Output the (x, y) coordinate of the center of the cell containing the given text.  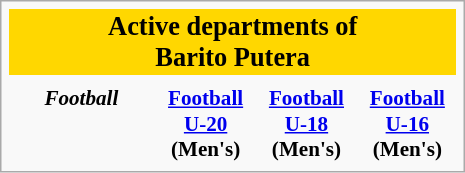
Active departments ofBarito Putera (232, 42)
Football U-20 (Men's) (206, 124)
Football U-16 (Men's) (407, 124)
Football U-18 (Men's) (307, 124)
Football (82, 124)
